Pinpoint the cell where the given text exists, returning its [x, y] midpoint coordinate. 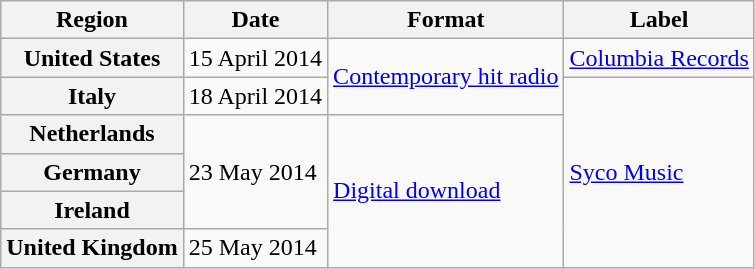
15 April 2014 [255, 58]
Columbia Records [659, 58]
Syco Music [659, 172]
Format [446, 20]
25 May 2014 [255, 248]
United Kingdom [92, 248]
18 April 2014 [255, 96]
23 May 2014 [255, 172]
Region [92, 20]
Ireland [92, 210]
United States [92, 58]
Date [255, 20]
Netherlands [92, 134]
Label [659, 20]
Digital download [446, 191]
Italy [92, 96]
Contemporary hit radio [446, 77]
Germany [92, 172]
